Return [X, Y] of the center of cell containing provided text 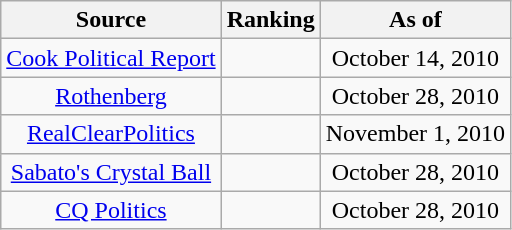
October 14, 2010 [415, 58]
Cook Political Report [111, 58]
Source [111, 20]
November 1, 2010 [415, 134]
Rothenberg [111, 96]
CQ Politics [111, 210]
Ranking [270, 20]
RealClearPolitics [111, 134]
As of [415, 20]
Sabato's Crystal Ball [111, 172]
